Capture the cell that displays the provided text and extract its [x, y] central coordinate. 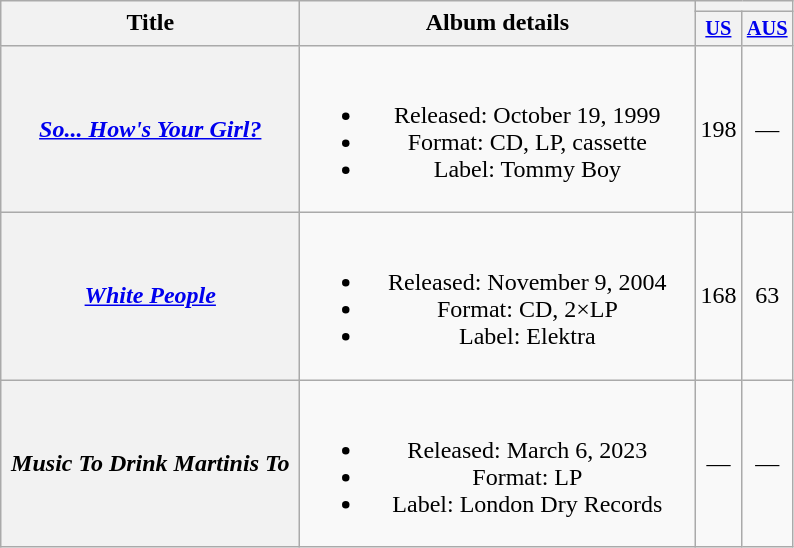
So... How's Your Girl? [150, 128]
US [718, 29]
Music To Drink Martinis To [150, 464]
63 [767, 296]
White People [150, 296]
AUS [767, 29]
Title [150, 24]
Released: October 19, 1999Format: CD, LP, cassetteLabel: Tommy Boy [498, 128]
Released: March 6, 2023Format: LPLabel: London Dry Records [498, 464]
168 [718, 296]
Released: November 9, 2004Format: CD, 2×LPLabel: Elektra [498, 296]
198 [718, 128]
Album details [498, 24]
